Find where the given text appears and provide that cell's center as (x, y) coordinate. 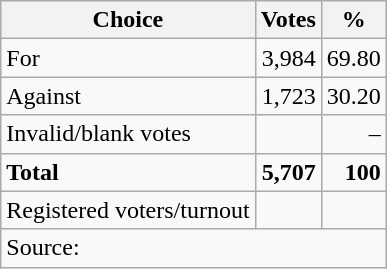
5,707 (288, 172)
% (354, 20)
30.20 (354, 96)
– (354, 134)
Votes (288, 20)
Source: (194, 248)
Total (128, 172)
Invalid/blank votes (128, 134)
For (128, 58)
Choice (128, 20)
1,723 (288, 96)
Against (128, 96)
100 (354, 172)
3,984 (288, 58)
Registered voters/turnout (128, 210)
69.80 (354, 58)
